Return the [x, y] coordinate for the center point of the cell that contains the specified text.  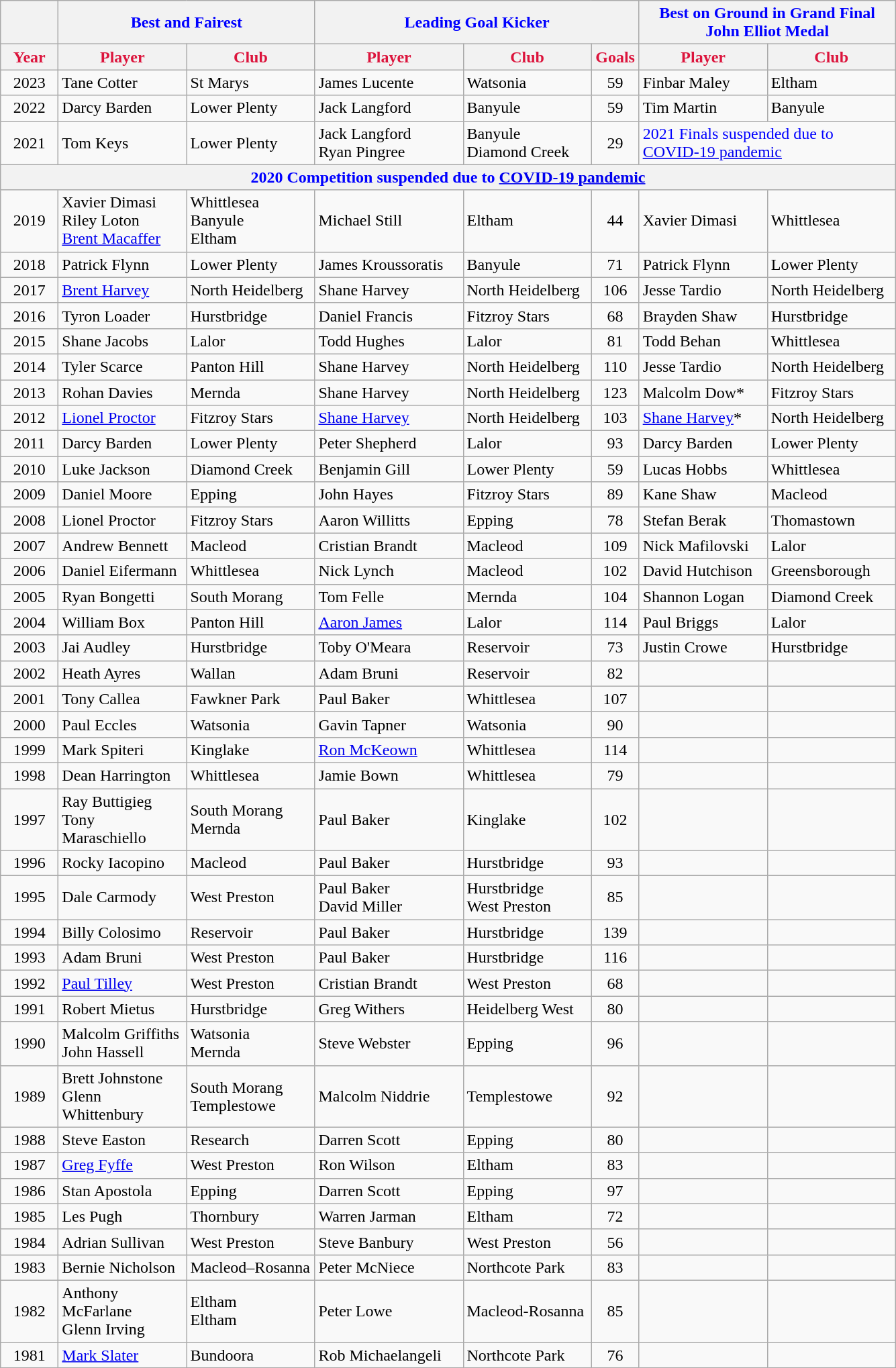
Ron McKeown [389, 750]
Malcolm Griffiths John Hassell [122, 1043]
Rocky Iacopino [122, 863]
Mark Slater [122, 1355]
Tom Felle [389, 597]
2011 [30, 444]
John Hayes [389, 495]
Heidelberg West [528, 1009]
Macleod–Rosanna [251, 1267]
1985 [30, 1216]
Stefan Berak [703, 520]
Michael Still [389, 221]
1984 [30, 1242]
James Lucente [389, 83]
Shane Harvey* [703, 418]
Robert Mietus [122, 1009]
1991 [30, 1009]
2014 [30, 367]
79 [615, 775]
1995 [30, 898]
2022 [30, 108]
Greensborough [831, 571]
Aaron Willitts [389, 520]
2002 [30, 673]
Andrew Bennett [122, 546]
1996 [30, 863]
2009 [30, 495]
Ray Buttigieg Tony Maraschiello [122, 819]
Warren Jarman [389, 1216]
Templestowe [528, 1096]
Daniel Francis [389, 315]
Adrian Sullivan [122, 1242]
Tim Martin [703, 108]
Paul Eccles [122, 724]
2016 [30, 315]
1989 [30, 1096]
Brett Johnstone Glenn Whittenbury [122, 1096]
Todd Hughes [389, 341]
Rob Michaelangeli [389, 1355]
Tyler Scarce [122, 367]
107 [615, 699]
Nick Lynch [389, 571]
William Box [122, 622]
92 [615, 1096]
Kane Shaw [703, 495]
Best on Ground in Grand FinalJohn Elliot Medal [767, 23]
97 [615, 1191]
Research [251, 1140]
Peter Lowe [389, 1311]
Xavier Dimasi Riley Loton Brent Macaffer [122, 221]
109 [615, 546]
Paul Briggs [703, 622]
1986 [30, 1191]
1987 [30, 1165]
Leading Goal Kicker [477, 23]
Shane Jacobs [122, 341]
1981 [30, 1355]
Hurstbridge West Preston [528, 898]
1982 [30, 1311]
Daniel Eifermann [122, 571]
Aaron James [389, 622]
1990 [30, 1043]
2005 [30, 597]
Billy Colosimo [122, 932]
Justin Crowe [703, 648]
2015 [30, 341]
1997 [30, 819]
David Hutchison [703, 571]
Stan Apostola [122, 1191]
Benjamin Gill [389, 469]
Ryan Bongetti [122, 597]
1988 [30, 1140]
South Morang Templestowe [251, 1096]
Finbar Maley [703, 83]
123 [615, 393]
Jamie Bown [389, 775]
104 [615, 597]
110 [615, 367]
2018 [30, 264]
1994 [30, 932]
139 [615, 932]
Jack Langford Ryan Pingree [389, 142]
Bernie Nicholson [122, 1267]
96 [615, 1043]
Dale Carmody [122, 898]
Whittlesea Banyule Eltham [251, 221]
Lucas Hobbs [703, 469]
72 [615, 1216]
2006 [30, 571]
90 [615, 724]
South Morang [251, 597]
103 [615, 418]
1998 [30, 775]
Brayden Shaw [703, 315]
1999 [30, 750]
2013 [30, 393]
2012 [30, 418]
2021 Finals suspended due to COVID-19 pandemic [767, 142]
Anthony McFarlane Glenn Irving [122, 1311]
Fawkner Park [251, 699]
Malcolm Dow* [703, 393]
Rohan Davies [122, 393]
Jai Audley [122, 648]
2010 [30, 469]
81 [615, 341]
Todd Behan [703, 341]
Heath Ayres [122, 673]
Tane Cotter [122, 83]
71 [615, 264]
89 [615, 495]
2017 [30, 290]
South Morang Mernda [251, 819]
Wallan [251, 673]
Jack Langford [389, 108]
Shannon Logan [703, 597]
Bundoora [251, 1355]
Dean Harrington [122, 775]
Steve Banbury [389, 1242]
Steve Easton [122, 1140]
2019 [30, 221]
2021 [30, 142]
44 [615, 221]
2007 [30, 546]
Goals [615, 57]
Ron Wilson [389, 1165]
2001 [30, 699]
James Kroussoratis [389, 264]
2023 [30, 83]
Tom Keys [122, 142]
Thornbury [251, 1216]
2003 [30, 648]
Year [30, 57]
Brent Harvey [122, 290]
1983 [30, 1267]
Paul Baker David Miller [389, 898]
Xavier Dimasi [703, 221]
Steve Webster [389, 1043]
Peter McNiece [389, 1267]
Watsonia Mernda [251, 1043]
St Marys [251, 83]
29 [615, 142]
Gavin Tapner [389, 724]
2004 [30, 622]
2020 Competition suspended due to COVID-19 pandemic [448, 177]
Tony Callea [122, 699]
56 [615, 1242]
1992 [30, 983]
78 [615, 520]
Malcolm Niddrie [389, 1096]
116 [615, 958]
Tyron Loader [122, 315]
82 [615, 673]
73 [615, 648]
Toby O'Meara [389, 648]
1993 [30, 958]
Daniel Moore [122, 495]
106 [615, 290]
76 [615, 1355]
2008 [30, 520]
Peter Shepherd [389, 444]
Greg Withers [389, 1009]
Greg Fyffe [122, 1165]
Thomastown [831, 520]
Best and Fairest [187, 23]
Paul Tilley [122, 983]
2000 [30, 724]
Macleod-Rosanna [528, 1311]
Eltham Eltham [251, 1311]
Nick Mafilovski [703, 546]
Luke Jackson [122, 469]
Banyule Diamond Creek [528, 142]
Mark Spiteri [122, 750]
Les Pugh [122, 1216]
